Return the [x, y] coordinate for the center point of the cell that contains the specified text.  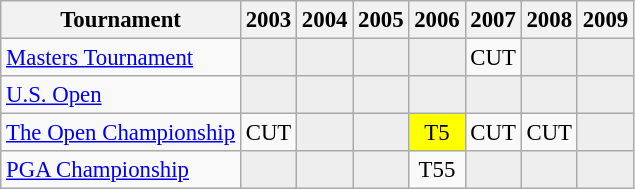
The Open Championship [121, 133]
2005 [381, 20]
2007 [493, 20]
2003 [268, 20]
T55 [437, 170]
U.S. Open [121, 95]
Tournament [121, 20]
2008 [549, 20]
2004 [325, 20]
2009 [605, 20]
T5 [437, 133]
2006 [437, 20]
Masters Tournament [121, 58]
PGA Championship [121, 170]
